Output the [X, Y] coordinate of the center of the cell containing the given text.  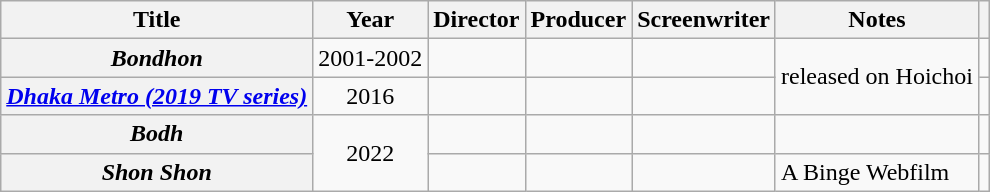
2016 [370, 96]
A Binge Webfilm [876, 172]
Year [370, 20]
Dhaka Metro (2019 TV series) [157, 96]
Director [476, 20]
Bodh [157, 134]
2001-2002 [370, 58]
Bondhon [157, 58]
Producer [578, 20]
released on Hoichoi [876, 77]
2022 [370, 153]
Title [157, 20]
Notes [876, 20]
Screenwriter [704, 20]
Shon Shon [157, 172]
